Detect which cell encompasses the target text, then output its [X, Y] center coordinate. 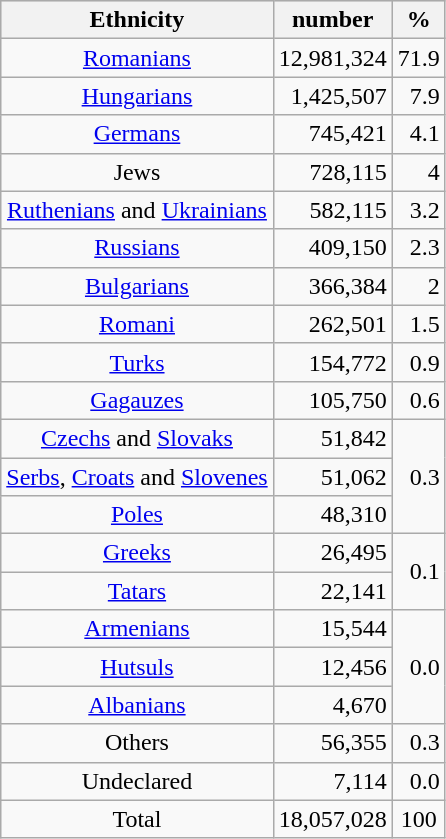
154,772 [332, 362]
7,114 [332, 781]
3.2 [418, 210]
Hutsuls [137, 667]
4.1 [418, 134]
Albanians [137, 705]
0.1 [418, 572]
Turks [137, 362]
4,670 [332, 705]
1.5 [418, 324]
Gagauzes [137, 400]
15,544 [332, 629]
Others [137, 743]
Undeclared [137, 781]
Jews [137, 172]
0.9 [418, 362]
409,150 [332, 248]
Germans [137, 134]
71.9 [418, 58]
Poles [137, 515]
0.6 [418, 400]
Armenians [137, 629]
366,384 [332, 286]
582,115 [332, 210]
Czechs and Slovaks [137, 438]
Ethnicity [137, 20]
728,115 [332, 172]
51,842 [332, 438]
2.3 [418, 248]
2 [418, 286]
number [332, 20]
Romani [137, 324]
26,495 [332, 553]
18,057,028 [332, 819]
Hungarians [137, 96]
105,750 [332, 400]
1,425,507 [332, 96]
Serbs, Croats and Slovenes [137, 477]
Tatars [137, 591]
Greeks [137, 553]
% [418, 20]
12,981,324 [332, 58]
Bulgarians [137, 286]
Total [137, 819]
48,310 [332, 515]
262,501 [332, 324]
745,421 [332, 134]
22,141 [332, 591]
Ruthenians and Ukrainians [137, 210]
56,355 [332, 743]
7.9 [418, 96]
51,062 [332, 477]
Russians [137, 248]
4 [418, 172]
12,456 [332, 667]
Romanians [137, 58]
100 [418, 819]
